Detect which cell encompasses the target text, then output its (X, Y) center coordinate. 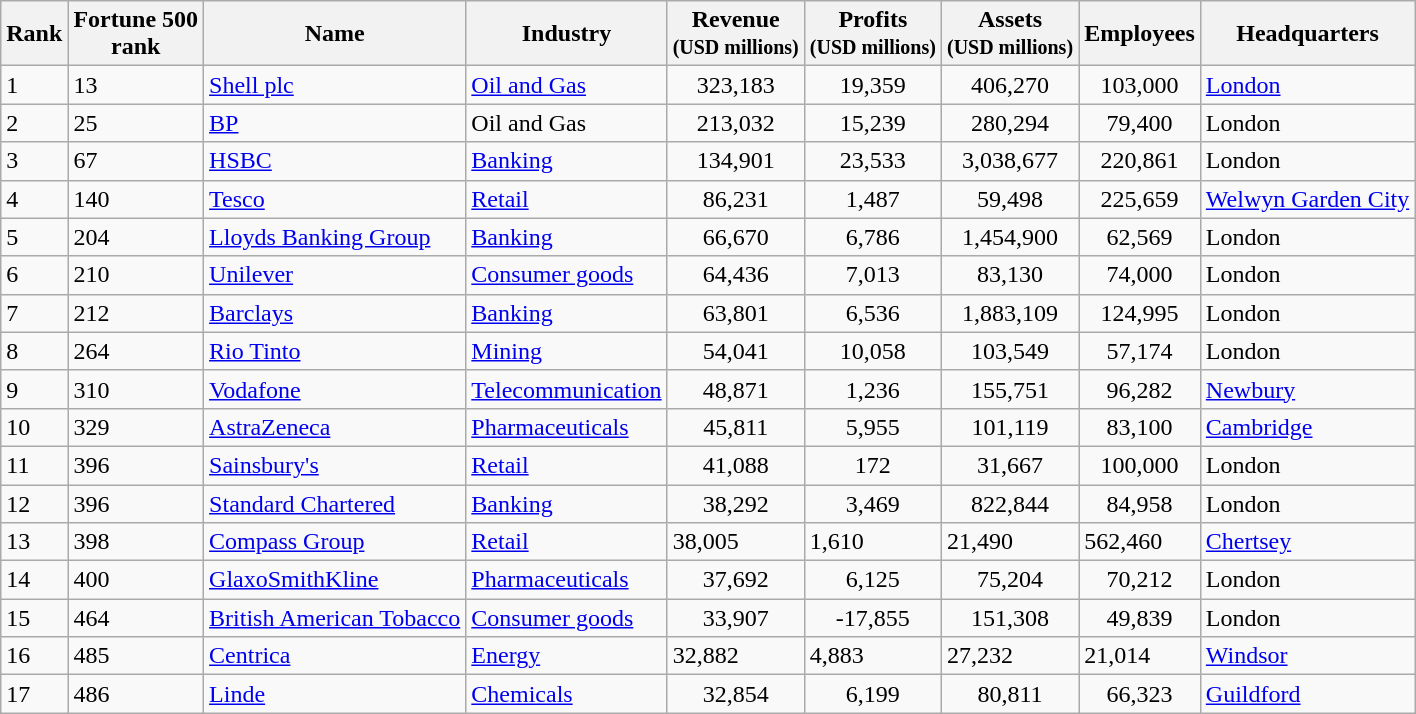
16 (34, 656)
AstraZeneca (335, 427)
59,498 (1010, 199)
38,292 (736, 503)
Telecommunication (566, 389)
Energy (566, 656)
Standard Chartered (335, 503)
84,958 (1140, 503)
124,995 (1140, 313)
66,670 (736, 237)
Mining (566, 351)
1,883,109 (1010, 313)
9 (34, 389)
Shell plc (335, 85)
31,667 (1010, 465)
1,236 (872, 389)
400 (136, 580)
BP (335, 123)
172 (872, 465)
70,212 (1140, 580)
7,013 (872, 275)
103,549 (1010, 351)
151,308 (1010, 618)
15,239 (872, 123)
63,801 (736, 313)
80,811 (1010, 694)
62,569 (1140, 237)
83,100 (1140, 427)
155,751 (1010, 389)
100,000 (1140, 465)
Welwyn Garden City (1307, 199)
8 (34, 351)
Newbury (1307, 389)
Assets(USD millions) (1010, 34)
96,282 (1140, 389)
25 (136, 123)
Employees (1140, 34)
485 (136, 656)
1,454,900 (1010, 237)
Sainsbury's (335, 465)
23,533 (872, 161)
280,294 (1010, 123)
264 (136, 351)
74,000 (1140, 275)
Fortune 500rank (136, 34)
101,119 (1010, 427)
323,183 (736, 85)
Centrica (335, 656)
86,231 (736, 199)
17 (34, 694)
212 (136, 313)
464 (136, 618)
Barclays (335, 313)
Chemicals (566, 694)
Headquarters (1307, 34)
21,014 (1140, 656)
10,058 (872, 351)
64,436 (736, 275)
Rank (34, 34)
1 (34, 85)
British American Tobacco (335, 618)
310 (136, 389)
Windsor (1307, 656)
Revenue(USD millions) (736, 34)
38,005 (736, 542)
134,901 (736, 161)
HSBC (335, 161)
19,359 (872, 85)
406,270 (1010, 85)
-17,855 (872, 618)
12 (34, 503)
21,490 (1010, 542)
6 (34, 275)
2 (34, 123)
83,130 (1010, 275)
49,839 (1140, 618)
822,844 (1010, 503)
486 (136, 694)
54,041 (736, 351)
32,882 (736, 656)
48,871 (736, 389)
Rio Tinto (335, 351)
14 (34, 580)
4,883 (872, 656)
562,460 (1140, 542)
Tesco (335, 199)
27,232 (1010, 656)
210 (136, 275)
329 (136, 427)
41,088 (736, 465)
6,125 (872, 580)
32,854 (736, 694)
45,811 (736, 427)
103,000 (1140, 85)
GlaxoSmithKline (335, 580)
204 (136, 237)
398 (136, 542)
3,469 (872, 503)
4 (34, 199)
Linde (335, 694)
Compass Group (335, 542)
Cambridge (1307, 427)
140 (136, 199)
Industry (566, 34)
6,536 (872, 313)
220,861 (1140, 161)
5 (34, 237)
75,204 (1010, 580)
57,174 (1140, 351)
Profits(USD millions) (872, 34)
67 (136, 161)
37,692 (736, 580)
6,199 (872, 694)
Unilever (335, 275)
1,487 (872, 199)
213,032 (736, 123)
Lloyds Banking Group (335, 237)
15 (34, 618)
6,786 (872, 237)
1,610 (872, 542)
11 (34, 465)
33,907 (736, 618)
3,038,677 (1010, 161)
79,400 (1140, 123)
7 (34, 313)
3 (34, 161)
Vodafone (335, 389)
10 (34, 427)
66,323 (1140, 694)
5,955 (872, 427)
Guildford (1307, 694)
Chertsey (1307, 542)
Name (335, 34)
225,659 (1140, 199)
